Scan for the cell matching the given text and deliver its (X, Y) coordinate at center. 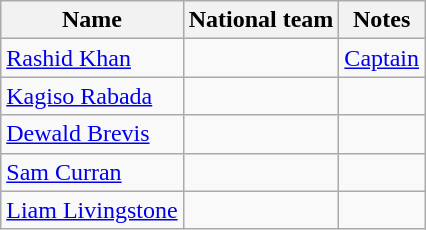
Captain (382, 58)
Dewald Brevis (92, 134)
Sam Curran (92, 172)
Notes (382, 20)
Rashid Khan (92, 58)
Kagiso Rabada (92, 96)
National team (261, 20)
Name (92, 20)
Liam Livingstone (92, 210)
